Provide the (x, y) coordinate of the cell's center where the given text is located.  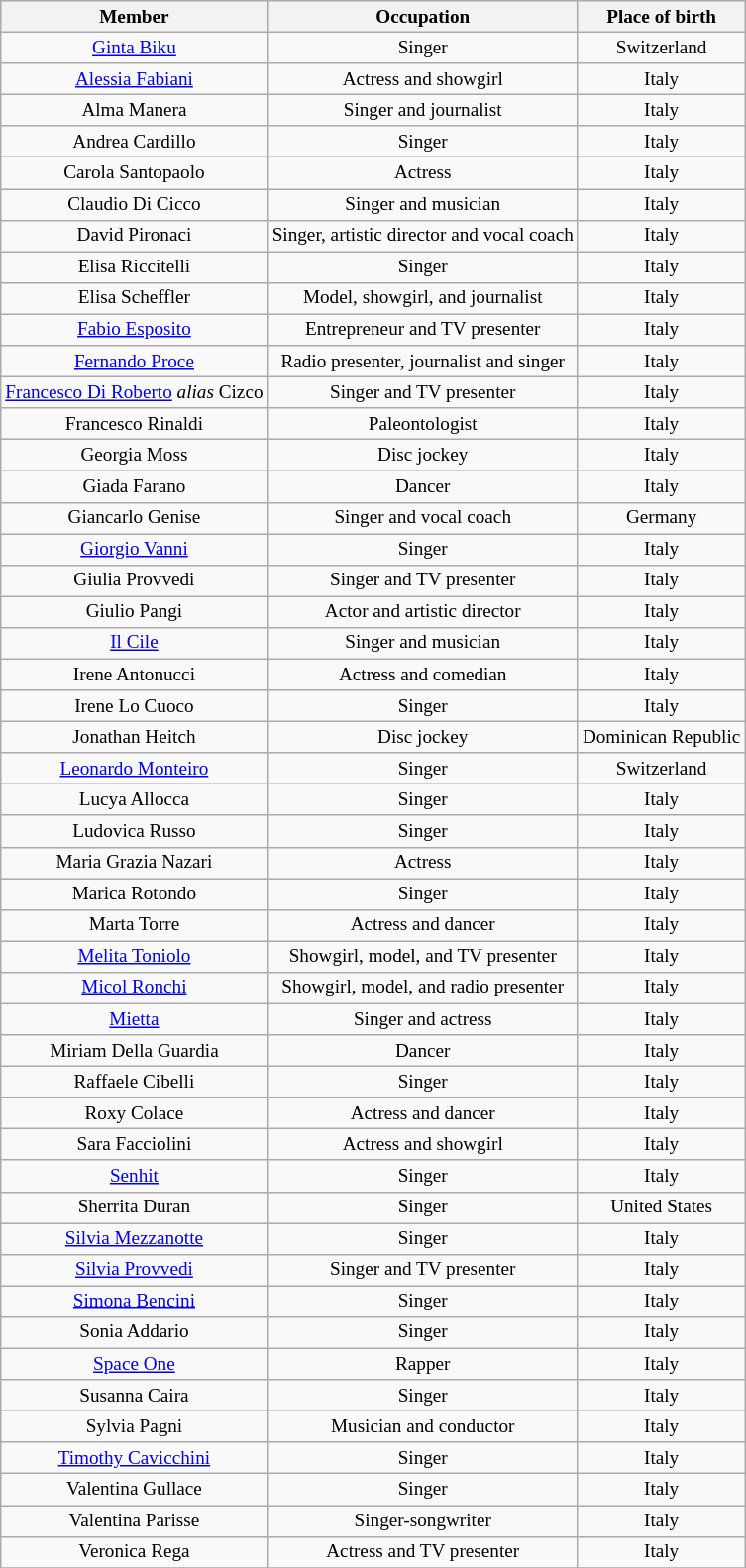
United States (662, 1207)
Andrea Cardillo (135, 142)
Showgirl, model, and radio presenter (422, 988)
Radio presenter, journalist and singer (422, 362)
Sherrita Duran (135, 1207)
Giada Farano (135, 486)
Francesco Rinaldi (135, 424)
Model, showgirl, and journalist (422, 298)
Jonathan Heitch (135, 737)
Elisa Riccitelli (135, 267)
Francesco Di Roberto alias Cizco (135, 392)
Alma Manera (135, 110)
Maria Grazia Nazari (135, 863)
Sylvia Pagni (135, 1426)
Claudio Di Cicco (135, 204)
Paleontologist (422, 424)
Actress and TV presenter (422, 1552)
Senhit (135, 1176)
Germany (662, 518)
Fernando Proce (135, 362)
Susanna Caira (135, 1396)
Singer and journalist (422, 110)
Raffaele Cibelli (135, 1082)
Ludovica Russo (135, 831)
Giulia Provvedi (135, 580)
Ginta Biku (135, 48)
Showgirl, model, and TV presenter (422, 957)
Georgia Moss (135, 456)
Lucya Allocca (135, 800)
Simona Bencini (135, 1302)
Singer, artistic director and vocal coach (422, 236)
Singer-songwriter (422, 1520)
Member (135, 17)
Actress and comedian (422, 675)
Irene Antonucci (135, 675)
Silvia Provvedi (135, 1270)
Musician and conductor (422, 1426)
Timothy Cavicchini (135, 1458)
David Pironaci (135, 236)
Giulio Pangi (135, 612)
Veronica Rega (135, 1552)
Occupation (422, 17)
Sonia Addario (135, 1332)
Leonardo Monteiro (135, 769)
Giancarlo Genise (135, 518)
Valentina Gullace (135, 1490)
Silvia Mezzanotte (135, 1239)
Il Cile (135, 643)
Carola Santopaolo (135, 173)
Space One (135, 1364)
Actor and artistic director (422, 612)
Roxy Colace (135, 1113)
Rapper (422, 1364)
Giorgio Vanni (135, 549)
Micol Ronchi (135, 988)
Fabio Esposito (135, 330)
Entrepreneur and TV presenter (422, 330)
Sara Facciolini (135, 1145)
Marica Rotondo (135, 893)
Place of birth (662, 17)
Dominican Republic (662, 737)
Marta Torre (135, 925)
Melita Toniolo (135, 957)
Elisa Scheffler (135, 298)
Singer and vocal coach (422, 518)
Alessia Fabiani (135, 79)
Miriam Della Guardia (135, 1051)
Valentina Parisse (135, 1520)
Mietta (135, 1019)
Irene Lo Cuoco (135, 706)
Singer and actress (422, 1019)
